Detect which cell encompasses the target text, then output its [X, Y] center coordinate. 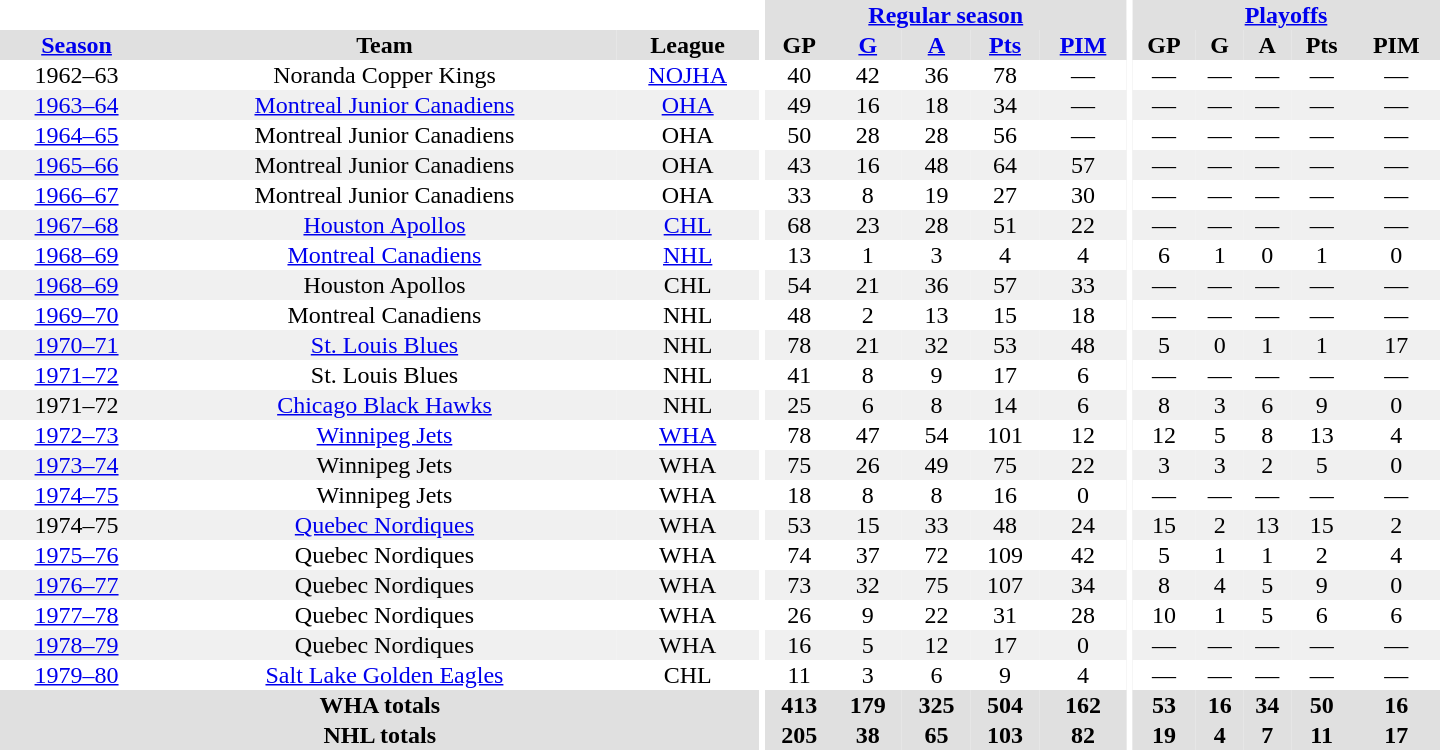
107 [1006, 585]
51 [1006, 225]
72 [936, 555]
43 [800, 165]
30 [1082, 195]
Season [76, 45]
Noranda Copper Kings [384, 75]
23 [868, 225]
37 [868, 555]
101 [1006, 435]
56 [1006, 135]
109 [1006, 555]
47 [868, 435]
41 [800, 375]
Salt Lake Golden Eagles [384, 675]
1963–64 [76, 105]
179 [868, 705]
Playoffs [1286, 15]
103 [1006, 735]
205 [800, 735]
1970–71 [76, 345]
27 [1006, 195]
Chicago Black Hawks [384, 405]
Team [384, 45]
NOJHA [688, 75]
25 [800, 405]
64 [1006, 165]
1972–73 [76, 435]
74 [800, 555]
413 [800, 705]
504 [1006, 705]
38 [868, 735]
40 [800, 75]
1978–79 [76, 645]
League [688, 45]
1977–78 [76, 615]
1973–74 [76, 465]
1964–65 [76, 135]
Regular season [946, 15]
73 [800, 585]
65 [936, 735]
7 [1267, 735]
10 [1164, 615]
NHL totals [380, 735]
1969–70 [76, 315]
31 [1006, 615]
68 [800, 225]
82 [1082, 735]
1967–68 [76, 225]
325 [936, 705]
1976–77 [76, 585]
1966–67 [76, 195]
162 [1082, 705]
1962–63 [76, 75]
1975–76 [76, 555]
WHA totals [380, 705]
14 [1006, 405]
24 [1082, 525]
1965–66 [76, 165]
1979–80 [76, 675]
